Determine the [x, y] coordinate at the center of the cell enclosing the given text.  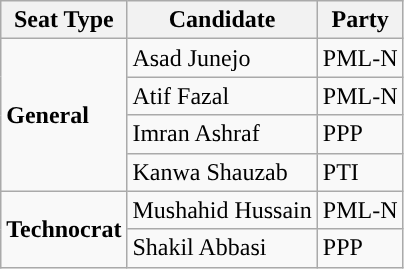
Shakil Abbasi [222, 248]
Mushahid Hussain [222, 210]
Imran Ashraf [222, 134]
Candidate [222, 20]
Atif Fazal [222, 96]
Kanwa Shauzab [222, 172]
Technocrat [64, 229]
Party [360, 20]
Asad Junejo [222, 58]
Seat Type [64, 20]
PTI [360, 172]
General [64, 115]
